Determine the [x, y] coordinate at the center of the cell enclosing the given text.  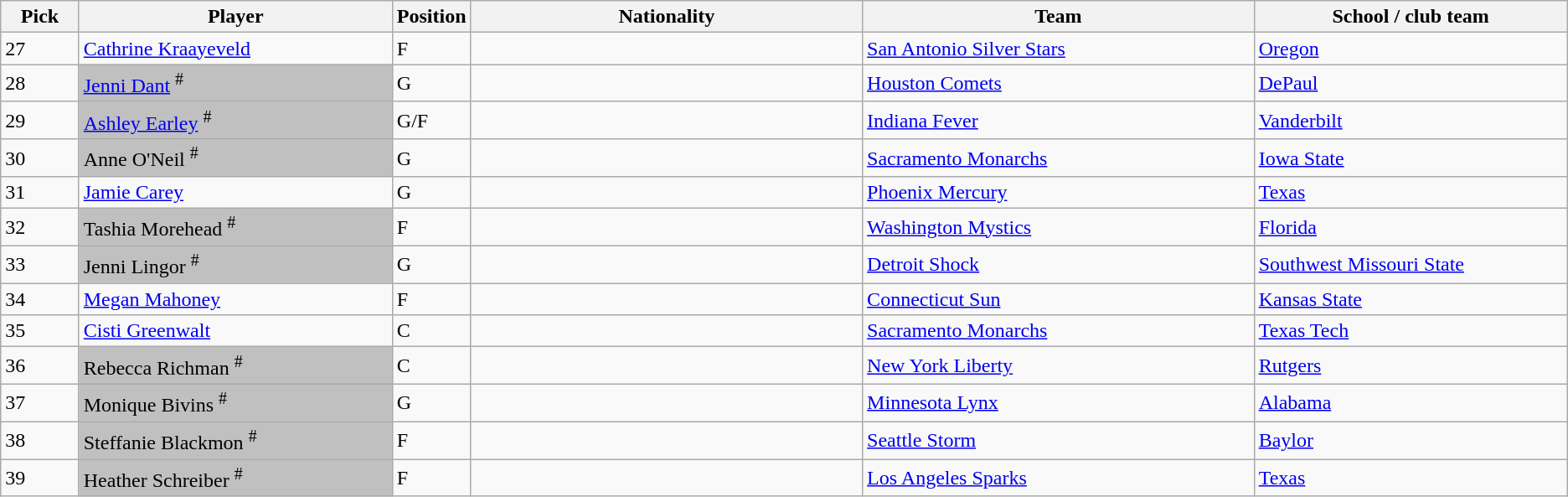
Minnesota Lynx [1059, 402]
Jenni Dant # [235, 84]
27 [40, 49]
Texas Tech [1411, 331]
31 [40, 193]
New York Liberty [1059, 365]
Jamie Carey [235, 193]
Nationality [667, 17]
Megan Mahoney [235, 299]
Cisti Greenwalt [235, 331]
Florida [1411, 228]
Connecticut Sun [1059, 299]
G/F [431, 121]
Cathrine Kraayeveld [235, 49]
Monique Bivins # [235, 402]
39 [40, 478]
Position [431, 17]
Rutgers [1411, 365]
Phoenix Mercury [1059, 193]
Los Angeles Sparks [1059, 478]
Southwest Missouri State [1411, 265]
Vanderbilt [1411, 121]
Heather Schreiber # [235, 478]
37 [40, 402]
30 [40, 158]
Pick [40, 17]
33 [40, 265]
35 [40, 331]
School / club team [1411, 17]
Seattle Storm [1059, 441]
36 [40, 365]
Jenni Lingor # [235, 265]
Team [1059, 17]
Iowa State [1411, 158]
38 [40, 441]
Steffanie Blackmon # [235, 441]
DePaul [1411, 84]
Houston Comets [1059, 84]
Oregon [1411, 49]
28 [40, 84]
Detroit Shock [1059, 265]
Ashley Earley # [235, 121]
32 [40, 228]
San Antonio Silver Stars [1059, 49]
Alabama [1411, 402]
Rebecca Richman # [235, 365]
Anne O'Neil # [235, 158]
34 [40, 299]
Player [235, 17]
Tashia Morehead # [235, 228]
Indiana Fever [1059, 121]
29 [40, 121]
Kansas State [1411, 299]
Baylor [1411, 441]
Washington Mystics [1059, 228]
